From the cell containing the given text, extract its center point as [X, Y] coordinate. 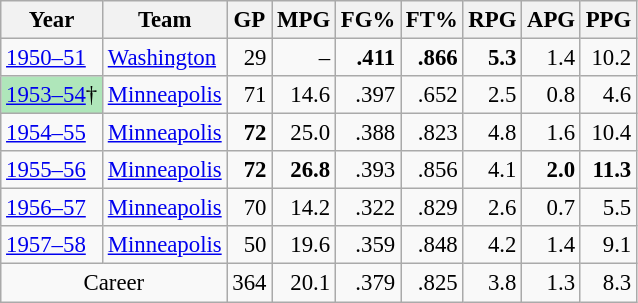
5.5 [608, 208]
.825 [432, 283]
APG [552, 20]
4.6 [608, 95]
364 [250, 283]
– [304, 58]
1956–57 [52, 208]
1953–54† [52, 95]
1957–58 [52, 245]
29 [250, 58]
1.3 [552, 283]
26.8 [304, 170]
20.1 [304, 283]
.397 [368, 95]
11.3 [608, 170]
.829 [432, 208]
50 [250, 245]
FG% [368, 20]
PPG [608, 20]
1955–56 [52, 170]
19.6 [304, 245]
.411 [368, 58]
14.2 [304, 208]
25.0 [304, 133]
.359 [368, 245]
71 [250, 95]
GP [250, 20]
0.8 [552, 95]
0.7 [552, 208]
.379 [368, 283]
.856 [432, 170]
14.6 [304, 95]
.388 [368, 133]
1950–51 [52, 58]
2.6 [492, 208]
9.1 [608, 245]
Year [52, 20]
10.2 [608, 58]
.322 [368, 208]
1954–55 [52, 133]
.823 [432, 133]
70 [250, 208]
Career [114, 283]
.848 [432, 245]
FT% [432, 20]
8.3 [608, 283]
MPG [304, 20]
.866 [432, 58]
.393 [368, 170]
3.8 [492, 283]
5.3 [492, 58]
4.2 [492, 245]
4.8 [492, 133]
Team [164, 20]
RPG [492, 20]
4.1 [492, 170]
2.5 [492, 95]
Washington [164, 58]
1.6 [552, 133]
2.0 [552, 170]
.652 [432, 95]
10.4 [608, 133]
